From the cell containing the given text, extract its center point as (X, Y) coordinate. 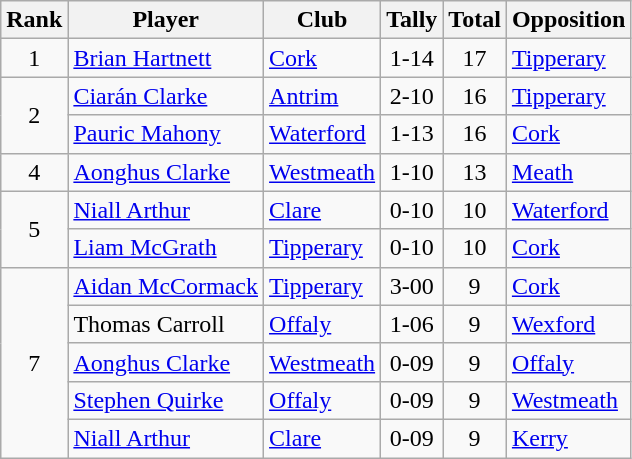
Club (322, 20)
1-10 (412, 172)
Opposition (568, 20)
Antrim (322, 96)
Brian Hartnett (166, 58)
5 (34, 229)
1 (34, 58)
1-13 (412, 134)
Total (475, 20)
7 (34, 362)
13 (475, 172)
Wexford (568, 324)
4 (34, 172)
Thomas Carroll (166, 324)
Tally (412, 20)
Liam McGrath (166, 248)
Aidan McCormack (166, 286)
1-14 (412, 58)
2 (34, 115)
Ciarán Clarke (166, 96)
1-06 (412, 324)
Rank (34, 20)
Player (166, 20)
2-10 (412, 96)
Stephen Quirke (166, 400)
Meath (568, 172)
Kerry (568, 438)
17 (475, 58)
3-00 (412, 286)
Pauric Mahony (166, 134)
